Determine the (x, y) coordinate at the center of the cell enclosing the given text.  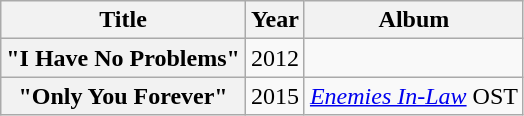
Album (414, 20)
Title (124, 20)
"I Have No Problems" (124, 58)
2015 (274, 96)
2012 (274, 58)
Enemies In-Law OST (414, 96)
Year (274, 20)
"Only You Forever" (124, 96)
